Output the [X, Y] coordinate of the center of the cell containing the given text.  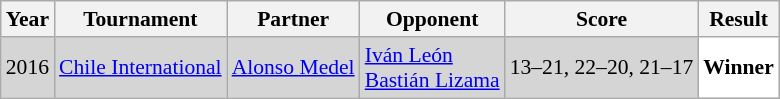
Winner [738, 68]
Tournament [140, 19]
Chile International [140, 68]
Alonso Medel [294, 68]
Iván León Bastián Lizama [432, 68]
13–21, 22–20, 21–17 [602, 68]
Year [28, 19]
Opponent [432, 19]
Partner [294, 19]
Result [738, 19]
Score [602, 19]
2016 [28, 68]
